Determine the (x, y) coordinate at the center of the cell enclosing the given text.  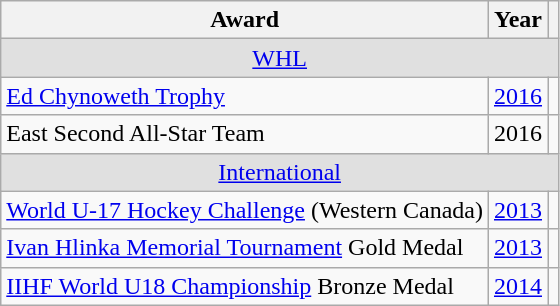
Year (518, 20)
World U-17 Hockey Challenge (Western Canada) (245, 210)
Ed Chynoweth Trophy (245, 96)
East Second All-Star Team (245, 134)
Ivan Hlinka Memorial Tournament Gold Medal (245, 248)
WHL (280, 58)
Award (245, 20)
2014 (518, 286)
International (280, 172)
IIHF World U18 Championship Bronze Medal (245, 286)
